Capture the cell that displays the provided text and extract its [X, Y] central coordinate. 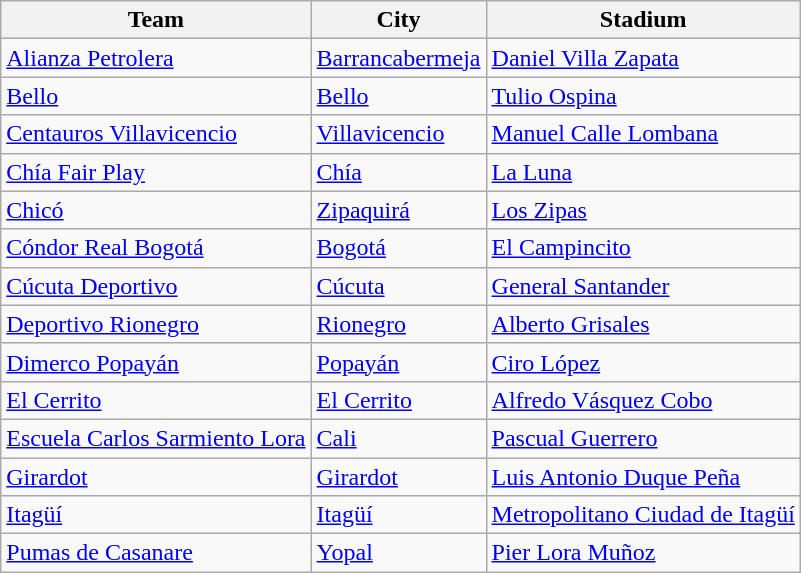
Barrancabermeja [398, 58]
City [398, 20]
Pascual Guerrero [643, 438]
Zipaquirá [398, 210]
Yopal [398, 553]
Manuel Calle Lombana [643, 134]
Pumas de Casanare [156, 553]
La Luna [643, 172]
Villavicencio [398, 134]
Tulio Ospina [643, 96]
Popayán [398, 362]
Pier Lora Muñoz [643, 553]
Stadium [643, 20]
Deportivo Rionegro [156, 324]
Luis Antonio Duque Peña [643, 477]
Rionegro [398, 324]
Alberto Grisales [643, 324]
Dimerco Popayán [156, 362]
Metropolitano Ciudad de Itagüí [643, 515]
Team [156, 20]
El Campincito [643, 248]
Bogotá [398, 248]
Centauros Villavicencio [156, 134]
Cali [398, 438]
Cúcuta [398, 286]
Daniel Villa Zapata [643, 58]
General Santander [643, 286]
Chía Fair Play [156, 172]
Chicó [156, 210]
Cúcuta Deportivo [156, 286]
Ciro López [643, 362]
Cóndor Real Bogotá [156, 248]
Escuela Carlos Sarmiento Lora [156, 438]
Los Zipas [643, 210]
Chía [398, 172]
Alianza Petrolera [156, 58]
Alfredo Vásquez Cobo [643, 400]
